Locate the cell with the specified text and output its (X, Y) center coordinate. 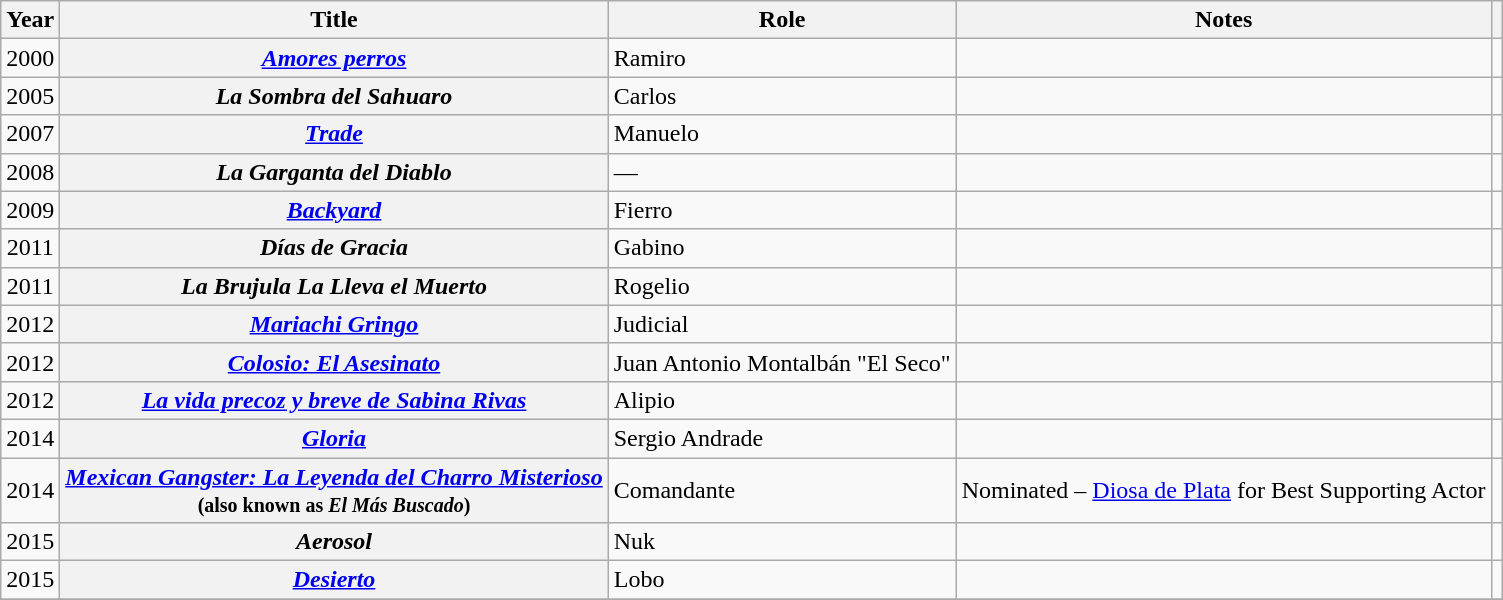
Trade (334, 134)
Rogelio (782, 286)
La Garganta del Diablo (334, 172)
Sergio Andrade (782, 438)
Lobo (782, 580)
Gloria (334, 438)
Role (782, 20)
Aerosol (334, 542)
La Brujula La Lleva el Muerto (334, 286)
Backyard (334, 210)
Alipio (782, 400)
— (782, 172)
Manuelo (782, 134)
Mariachi Gringo (334, 324)
2009 (30, 210)
Title (334, 20)
2008 (30, 172)
Desierto (334, 580)
Juan Antonio Montalbán "El Seco" (782, 362)
Nominated – Diosa de Plata for Best Supporting Actor (1224, 490)
Comandante (782, 490)
Gabino (782, 248)
Carlos (782, 96)
La vida precoz y breve de Sabina Rivas (334, 400)
Ramiro (782, 58)
2005 (30, 96)
Nuk (782, 542)
Year (30, 20)
Mexican Gangster: La Leyenda del Charro Misterioso(also known as El Más Buscado) (334, 490)
Días de Gracia (334, 248)
2007 (30, 134)
La Sombra del Sahuaro (334, 96)
Notes (1224, 20)
2000 (30, 58)
Amores perros (334, 58)
Colosio: El Asesinato (334, 362)
Judicial (782, 324)
Fierro (782, 210)
